Provide the (x, y) coordinate of the cell's center where the given text is located.  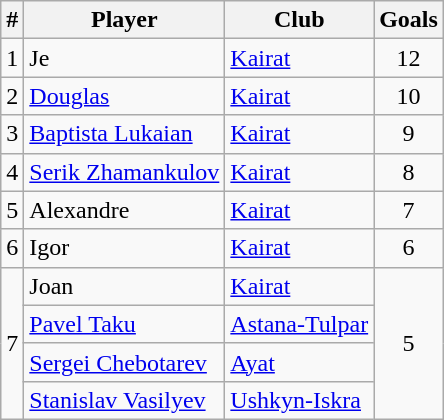
Pavel Taku (124, 324)
Igor (124, 248)
Ushkyn-Iskra (300, 400)
Je (124, 58)
1 (12, 58)
Ayat (300, 362)
Douglas (124, 96)
2 (12, 96)
12 (409, 58)
4 (12, 172)
Serik Zhamankulov (124, 172)
Goals (409, 20)
Joan (124, 286)
Stanislav Vasilyev (124, 400)
8 (409, 172)
Baptista Lukaian (124, 134)
Alexandre (124, 210)
9 (409, 134)
Sergei Chebotarev (124, 362)
# (12, 20)
Astana-Tulpar (300, 324)
3 (12, 134)
Club (300, 20)
10 (409, 96)
Player (124, 20)
